Scan for the cell matching the given text and deliver its [x, y] coordinate at center. 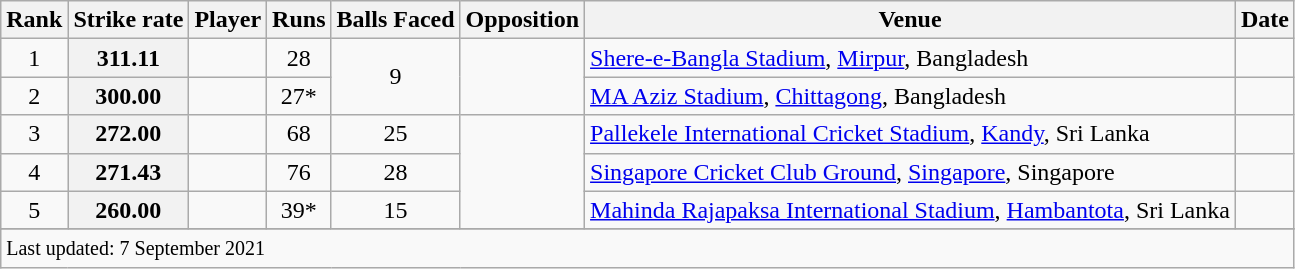
39* [299, 210]
Strike rate [128, 20]
76 [299, 172]
Date [1264, 20]
Balls Faced [396, 20]
Player [228, 20]
Pallekele International Cricket Stadium, Kandy, Sri Lanka [910, 134]
300.00 [128, 96]
Last updated: 7 September 2021 [648, 248]
271.43 [128, 172]
5 [34, 210]
27* [299, 96]
Runs [299, 20]
15 [396, 210]
1 [34, 58]
2 [34, 96]
311.11 [128, 58]
9 [396, 77]
Shere-e-Bangla Stadium, Mirpur, Bangladesh [910, 58]
MA Aziz Stadium, Chittagong, Bangladesh [910, 96]
Rank [34, 20]
3 [34, 134]
260.00 [128, 210]
4 [34, 172]
Mahinda Rajapaksa International Stadium, Hambantota, Sri Lanka [910, 210]
272.00 [128, 134]
25 [396, 134]
Singapore Cricket Club Ground, Singapore, Singapore [910, 172]
68 [299, 134]
Venue [910, 20]
Opposition [522, 20]
